For the text-containing cell, return its midpoint in [X, Y] coordinate format. 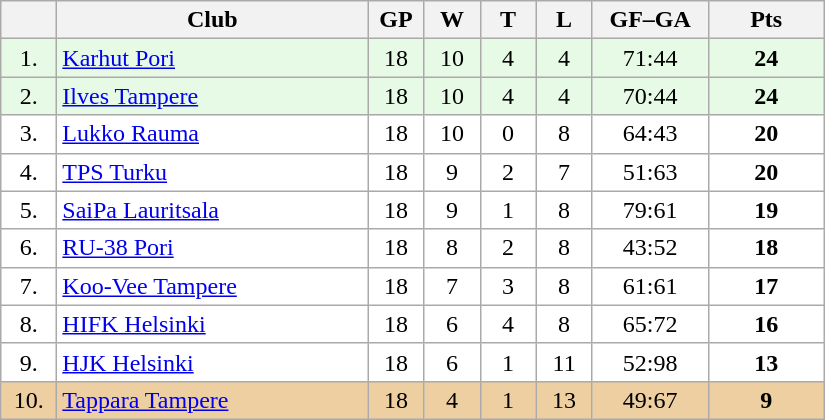
61:61 [650, 286]
Karhut Pori [212, 58]
10. [29, 400]
71:44 [650, 58]
SaiPa Lauritsala [212, 210]
0 [508, 134]
Pts [766, 20]
6. [29, 248]
52:98 [650, 362]
64:43 [650, 134]
Koo-Vee Tampere [212, 286]
19 [766, 210]
9. [29, 362]
L [564, 20]
11 [564, 362]
43:52 [650, 248]
65:72 [650, 324]
8. [29, 324]
GF–GA [650, 20]
Lukko Rauma [212, 134]
4. [29, 172]
16 [766, 324]
Club [212, 20]
79:61 [650, 210]
17 [766, 286]
70:44 [650, 96]
1. [29, 58]
HJK Helsinki [212, 362]
2. [29, 96]
TPS Turku [212, 172]
GP [396, 20]
51:63 [650, 172]
Ilves Tampere [212, 96]
RU-38 Pori [212, 248]
HIFK Helsinki [212, 324]
7. [29, 286]
T [508, 20]
3. [29, 134]
3 [508, 286]
W [452, 20]
Tappara Tampere [212, 400]
5. [29, 210]
49:67 [650, 400]
